Return [x, y] of the center of cell containing provided text 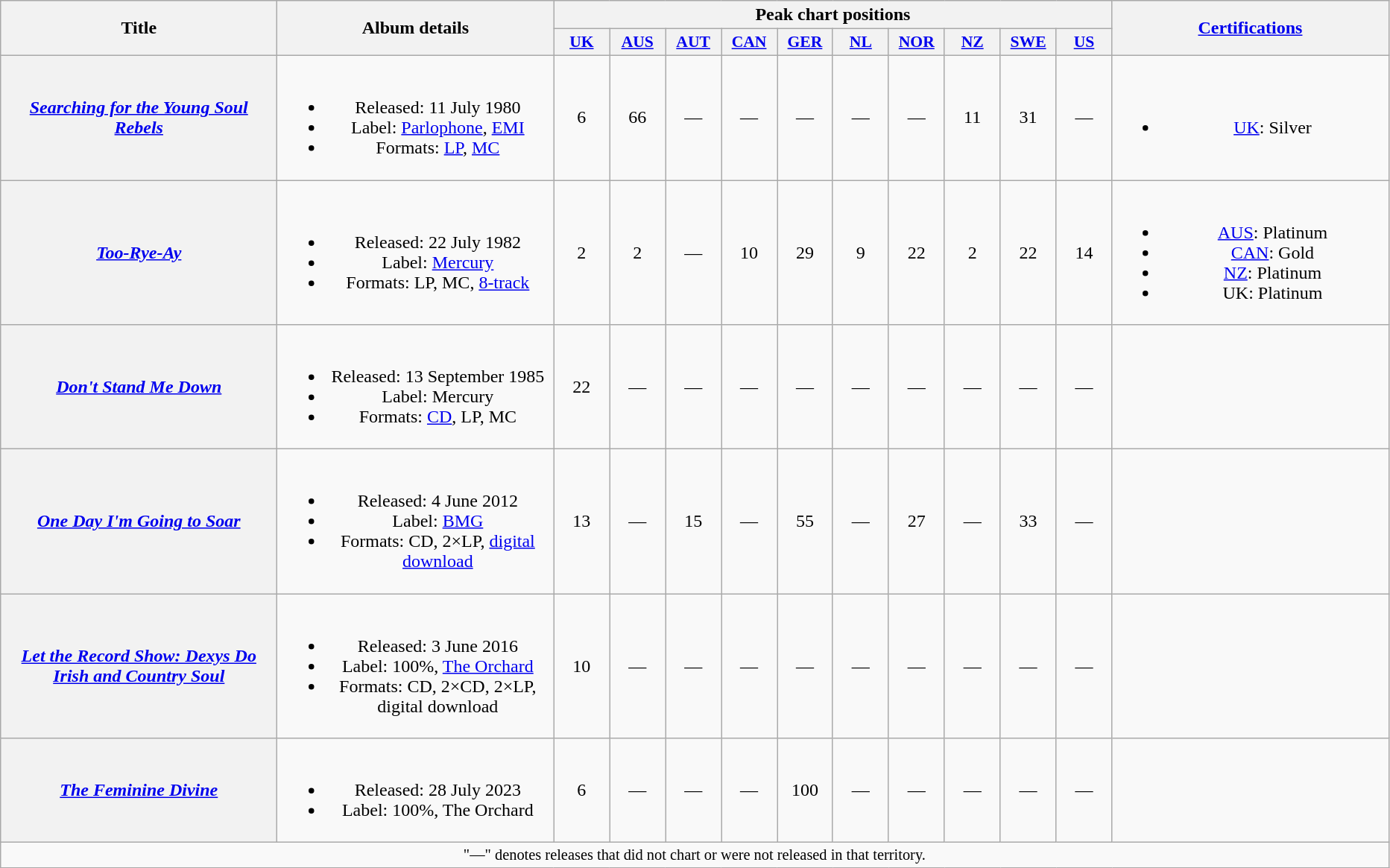
66 [638, 118]
Title [139, 28]
27 [917, 522]
Too-Rye-Ay [139, 253]
SWE [1029, 42]
15 [693, 522]
CAN [750, 42]
Don't Stand Me Down [139, 387]
US [1084, 42]
GER [805, 42]
100 [805, 791]
Certifications [1251, 28]
One Day I'm Going to Soar [139, 522]
33 [1029, 522]
13 [581, 522]
Released: 4 June 2012Label: BMGFormats: CD, 2×LP, digital download [416, 522]
29 [805, 253]
"—" denotes releases that did not chart or were not released in that territory. [695, 855]
UK [581, 42]
AUS [638, 42]
AUS: PlatinumCAN: GoldNZ: PlatinumUK: Platinum [1251, 253]
Released: 28 July 2023Label: 100%, The Orchard [416, 791]
Released: 13 September 1985Label: MercuryFormats: CD, LP, MC [416, 387]
The Feminine Divine [139, 791]
11 [972, 118]
Released: 22 July 1982Label: MercuryFormats: LP, MC, 8-track [416, 253]
55 [805, 522]
Released: 3 June 2016Label: 100%, The OrchardFormats: CD, 2×CD, 2×LP, digital download [416, 666]
UK: Silver [1251, 118]
9 [860, 253]
Released: 11 July 1980Label: Parlophone, EMIFormats: LP, MC [416, 118]
31 [1029, 118]
Searching for the Young Soul Rebels [139, 118]
Peak chart positions [833, 15]
NOR [917, 42]
NZ [972, 42]
AUT [693, 42]
Let the Record Show: Dexys Do Irish and Country Soul [139, 666]
14 [1084, 253]
NL [860, 42]
Album details [416, 28]
